Provide the (x, y) coordinate of the cell's center where the given text is located.  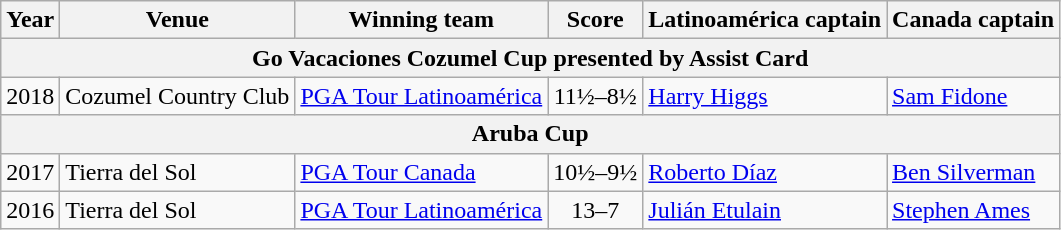
Latinoamérica captain (765, 20)
11½–8½ (596, 96)
Sam Fidone (974, 96)
Cozumel Country Club (178, 96)
13–7 (596, 210)
Venue (178, 20)
Aruba Cup (530, 134)
PGA Tour Canada (422, 172)
Roberto Díaz (765, 172)
Winning team (422, 20)
Ben Silverman (974, 172)
10½–9½ (596, 172)
Harry Higgs (765, 96)
2016 (30, 210)
Stephen Ames (974, 210)
Score (596, 20)
2017 (30, 172)
Canada captain (974, 20)
Go Vacaciones Cozumel Cup presented by Assist Card (530, 58)
2018 (30, 96)
Julián Etulain (765, 210)
Year (30, 20)
